From the cell containing the given text, extract its center point as [X, Y] coordinate. 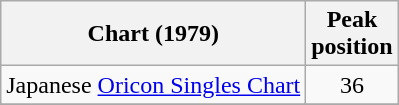
Chart (1979) [154, 34]
Japanese Oricon Singles Chart [154, 85]
36 [352, 85]
Peakposition [352, 34]
